From the cell containing the given text, extract its center point as (X, Y) coordinate. 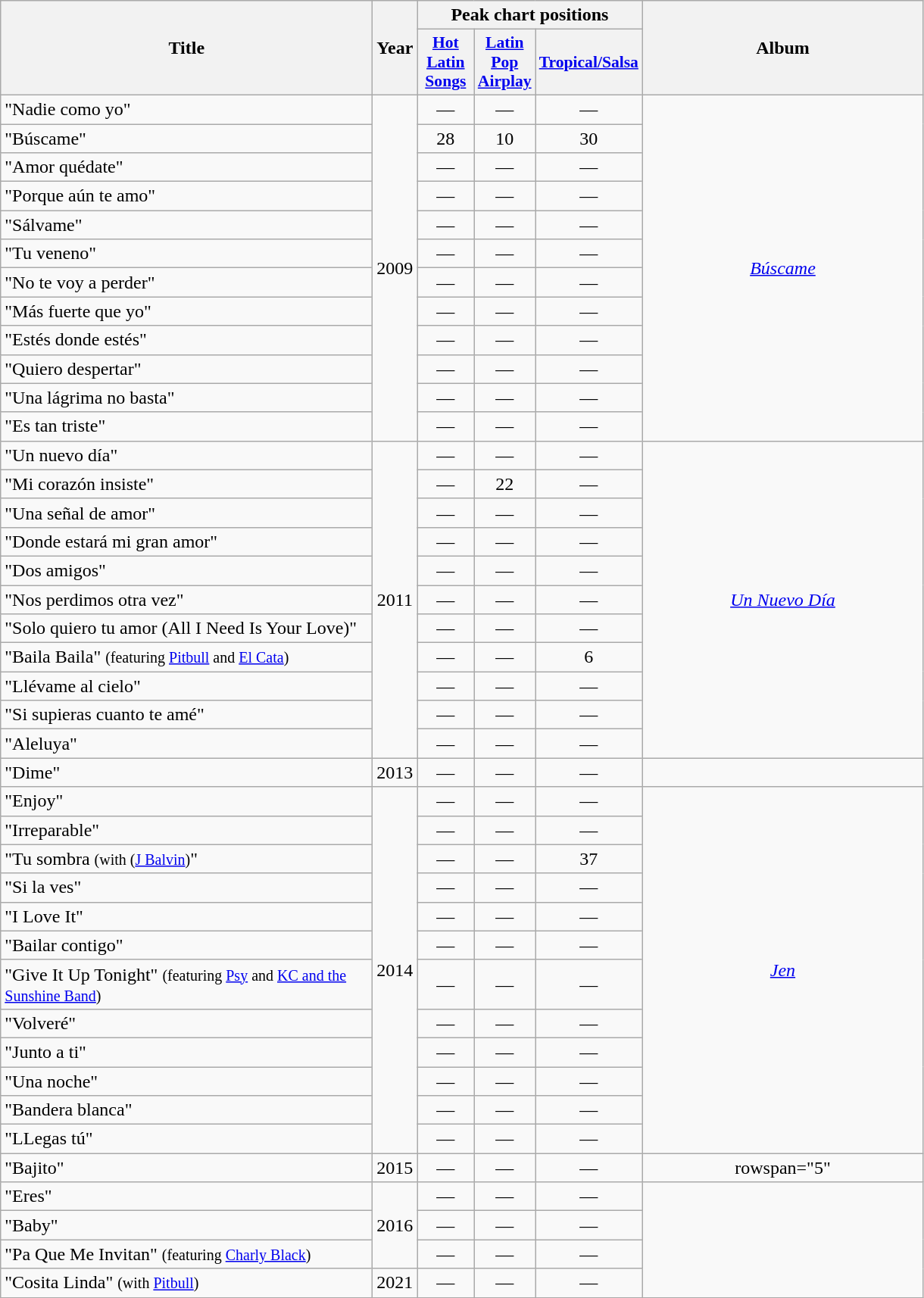
"Es tan triste" (186, 426)
"Bandera blanca" (186, 1110)
Un Nuevo Día (783, 600)
30 (589, 139)
Búscame (783, 268)
6 (589, 657)
Jen (783, 970)
Tropical/Salsa (589, 62)
"Un nuevo día" (186, 455)
Title (186, 48)
"Baila Baila" (featuring Pitbull and El Cata) (186, 657)
"Quiero despertar" (186, 369)
"Nadie como yo" (186, 109)
2013 (395, 772)
"Nos perdimos otra vez" (186, 599)
"Porque aún te amo" (186, 196)
"Dos amigos" (186, 570)
rowspan="5" (783, 1168)
2014 (395, 970)
"Una señal de amor" (186, 513)
Peak chart positions (530, 15)
"Si supieras cuanto te amé" (186, 715)
"Enjoy" (186, 801)
"Aleluya" (186, 744)
"Búscame" (186, 139)
2011 (395, 600)
"I Love It" (186, 916)
Album (783, 48)
"Mi corazón insiste" (186, 484)
"Eres" (186, 1197)
"Tu sombra (with (J Balvin)" (186, 859)
2015 (395, 1168)
"Sálvame" (186, 225)
Hot Latin Songs (445, 62)
"Una noche" (186, 1081)
22 (504, 484)
10 (504, 139)
"Cosita Linda" (with Pitbull) (186, 1283)
"Baby" (186, 1225)
"No te voy a perder" (186, 282)
"Tu veneno" (186, 254)
"Volveré" (186, 1023)
Latin Pop Airplay (504, 62)
2021 (395, 1283)
"Solo quiero tu amor (All I Need Is Your Love)" (186, 629)
"Más fuerte que yo" (186, 311)
2016 (395, 1225)
"Bajito" (186, 1168)
28 (445, 139)
37 (589, 859)
"Estés donde estés" (186, 340)
2009 (395, 268)
"Llévame al cielo" (186, 686)
"Si la ves" (186, 888)
"Una lágrima no basta" (186, 398)
"LLegas tú" (186, 1139)
"Dime" (186, 772)
"Junto a ti" (186, 1052)
Year (395, 48)
"Give It Up Tonight" (featuring Psy and KC and the Sunshine Band) (186, 984)
"Pa Que Me Invitan" (featuring Charly Black) (186, 1254)
"Irreparable" (186, 830)
"Amor quédate" (186, 167)
"Bailar contigo" (186, 945)
"Donde estará mi gran amor" (186, 541)
